Identify which cell holds the provided text, then report its [x, y] central coordinate. 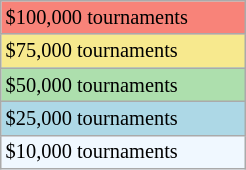
$50,000 tournaments [124, 85]
$10,000 tournaments [124, 152]
$100,000 tournaments [124, 17]
$75,000 tournaments [124, 51]
$25,000 tournaments [124, 118]
